Search for the cell housing the specified text and yield its (x, y) center coordinate. 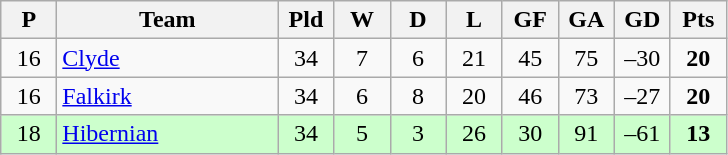
Pld (306, 20)
W (362, 20)
L (474, 20)
46 (530, 96)
45 (530, 58)
Falkirk (168, 96)
GF (530, 20)
30 (530, 134)
21 (474, 58)
13 (698, 134)
91 (586, 134)
Hibernian (168, 134)
75 (586, 58)
7 (362, 58)
GD (642, 20)
–27 (642, 96)
26 (474, 134)
D (418, 20)
73 (586, 96)
GA (586, 20)
3 (418, 134)
Clyde (168, 58)
Pts (698, 20)
–30 (642, 58)
5 (362, 134)
8 (418, 96)
Team (168, 20)
18 (29, 134)
P (29, 20)
–61 (642, 134)
